Return [X, Y] of the center of cell containing provided text 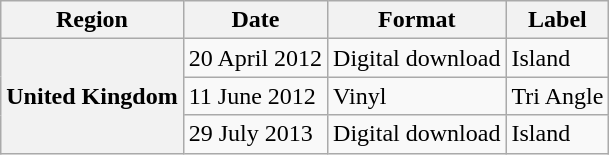
Tri Angle [558, 96]
United Kingdom [92, 96]
Date [255, 20]
Label [558, 20]
29 July 2013 [255, 134]
11 June 2012 [255, 96]
Format [417, 20]
20 April 2012 [255, 58]
Region [92, 20]
Vinyl [417, 96]
